Determine the [x, y] coordinate at the center of the cell enclosing the given text.  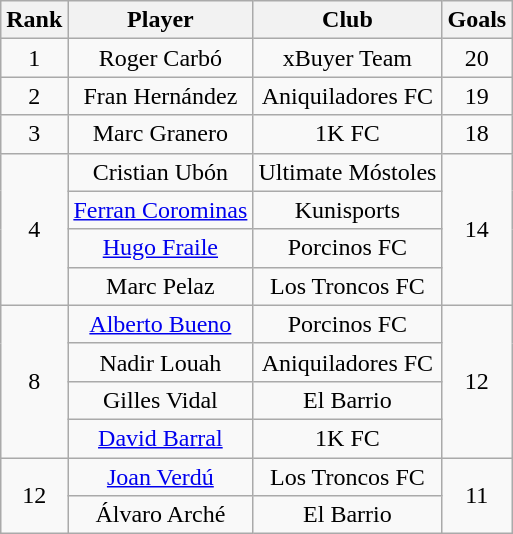
Gilles Vidal [160, 400]
20 [477, 58]
Marc Granero [160, 134]
Marc Pelaz [160, 286]
19 [477, 96]
Joan Verdú [160, 477]
Alberto Bueno [160, 324]
Fran Hernández [160, 96]
14 [477, 229]
xBuyer Team [348, 58]
2 [34, 96]
1 [34, 58]
Club [348, 20]
Cristian Ubón [160, 172]
Nadir Louah [160, 362]
Kunisports [348, 210]
Ultimate Móstoles [348, 172]
Goals [477, 20]
Álvaro Arché [160, 515]
Player [160, 20]
David Barral [160, 438]
11 [477, 496]
Hugo Fraile [160, 248]
18 [477, 134]
3 [34, 134]
Rank [34, 20]
Roger Carbó [160, 58]
4 [34, 229]
8 [34, 381]
Ferran Corominas [160, 210]
